Output the (x, y) coordinate of the center of the cell containing the given text.  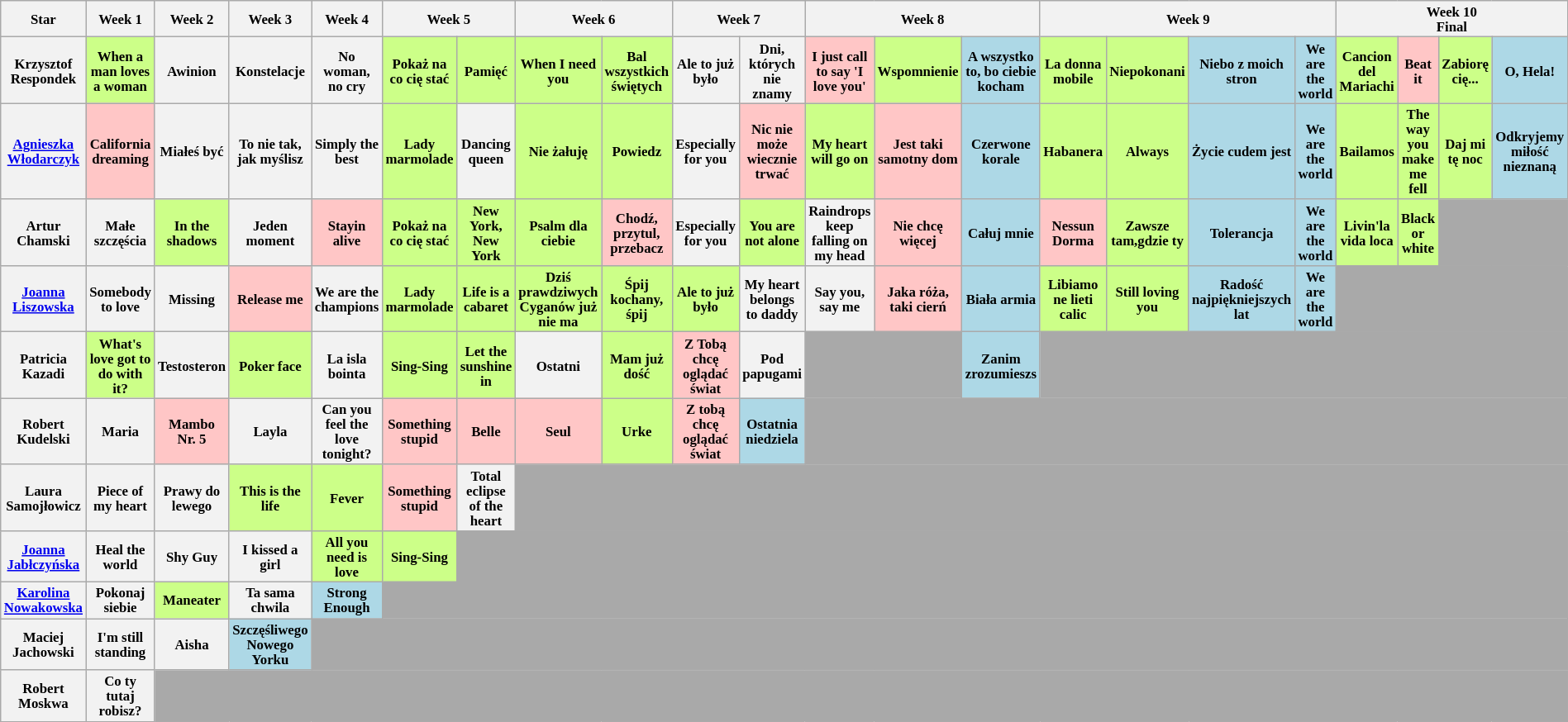
I'm still standing (121, 644)
Konstelacje (270, 70)
A wszystko to, bo ciebie kocham (1002, 70)
Still loving you (1147, 299)
Całuj mnie (1002, 233)
No woman, no cry (347, 70)
Star (43, 19)
Karolina Nowakowska (43, 601)
Patricia Kazadi (43, 365)
Week 7 (739, 19)
Week 2 (192, 19)
Radość najpiękniejszych lat (1242, 299)
Belle (486, 431)
Artur Chamski (43, 233)
Say you, say me (840, 299)
What's love got to do with it? (121, 365)
When a man loves a woman (121, 70)
This is the life (270, 497)
Czerwone korale (1002, 151)
Odkryjemy miłość nieznaną (1529, 151)
Raindrops keep falling on my head (840, 233)
La donna mobile (1073, 70)
Dni, których nie znamy (772, 70)
Strong Enough (347, 601)
Ostatni (558, 365)
Habanera (1073, 151)
Małe szczęścia (121, 233)
Beat it (1418, 70)
Maria (121, 431)
Joanna Jabłczyńska (43, 557)
Week 5 (448, 19)
Jaka róża, taki cierń (918, 299)
You are not alone (772, 233)
New York, New York (486, 233)
Niepokonani (1147, 70)
Week 3 (270, 19)
La isla bointa (347, 365)
Biała armia (1002, 299)
Nie chcę więcej (918, 233)
Heal the world (121, 557)
Week 8 (922, 19)
Zawsze tam,gdzie ty (1147, 233)
Ostatnia niedziela (772, 431)
Miałeś być (192, 151)
Z Tobą chcę oglądać świat (706, 365)
Awinion (192, 70)
Wspomnienie (918, 70)
Testosteron (192, 365)
To nie tak, jak myślisz (270, 151)
Śpij kochany, śpij (637, 299)
Mambo Nr. 5 (192, 431)
Week 6 (593, 19)
All you need is love (347, 557)
Livin'la vida loca (1366, 233)
Pamięć (486, 70)
Week 1 (121, 19)
Chodź, przytul, przebacz (637, 233)
O, Hela! (1529, 70)
Always (1147, 151)
Week 10Final (1451, 19)
Z tobą chcę oglądać świat (706, 431)
Joanna Liszowska (43, 299)
Somebody to love (121, 299)
Psalm dla ciebie (558, 233)
Aisha (192, 644)
Total eclipse of the heart (486, 497)
Co ty tutaj robisz? (121, 696)
Maneater (192, 601)
Stayin alive (347, 233)
Missing (192, 299)
My heart belongs to daddy (772, 299)
When I need you (558, 70)
Can you feel the love tonight? (347, 431)
Urke (637, 431)
Krzysztof Respondek (43, 70)
Let the sunshine in (486, 365)
Laura Samojłowicz (43, 497)
Jeden moment (270, 233)
Dziś prawdziwych Cyganów już nie ma (558, 299)
Niebo z moich stron (1242, 70)
Pokonaj siebie (121, 601)
Robert Kudelski (43, 431)
I kissed a girl (270, 557)
Zabiorę cię... (1465, 70)
In the shadows (192, 233)
The way you make me fell (1418, 151)
Tolerancja (1242, 233)
Seul (558, 431)
My heart will go on (840, 151)
Bailamos (1366, 151)
Layla (270, 431)
Zanim zrozumieszs (1002, 365)
California dreaming (121, 151)
Mam już dość (637, 365)
Life is a cabaret (486, 299)
Shy Guy (192, 557)
Jest taki samotny dom (918, 151)
Pod papugami (772, 365)
Dancing queen (486, 151)
Ta sama chwila (270, 601)
I just call to say 'I love you' (840, 70)
Cancion del Mariachi (1366, 70)
Fever (347, 497)
Szczęśliwego Nowego Yorku (270, 644)
Nic nie może wiecznie trwać (772, 151)
Simply the best (347, 151)
Poker face (270, 365)
Piece of my heart (121, 497)
Agnieszka Włodarczyk (43, 151)
Release me (270, 299)
Week 9 (1188, 19)
Nie żałuję (558, 151)
Robert Moskwa (43, 696)
Prawy do lewego (192, 497)
Życie cudem jest (1242, 151)
Bal wszystkich świętych (637, 70)
Libiamo ne lieti calic (1073, 299)
Black or white (1418, 233)
Week 4 (347, 19)
Nessun Dorma (1073, 233)
Daj mi tę noc (1465, 151)
Maciej Jachowski (43, 644)
We are the champions (347, 299)
Powiedz (637, 151)
